For the text-containing cell, return its midpoint in [x, y] coordinate format. 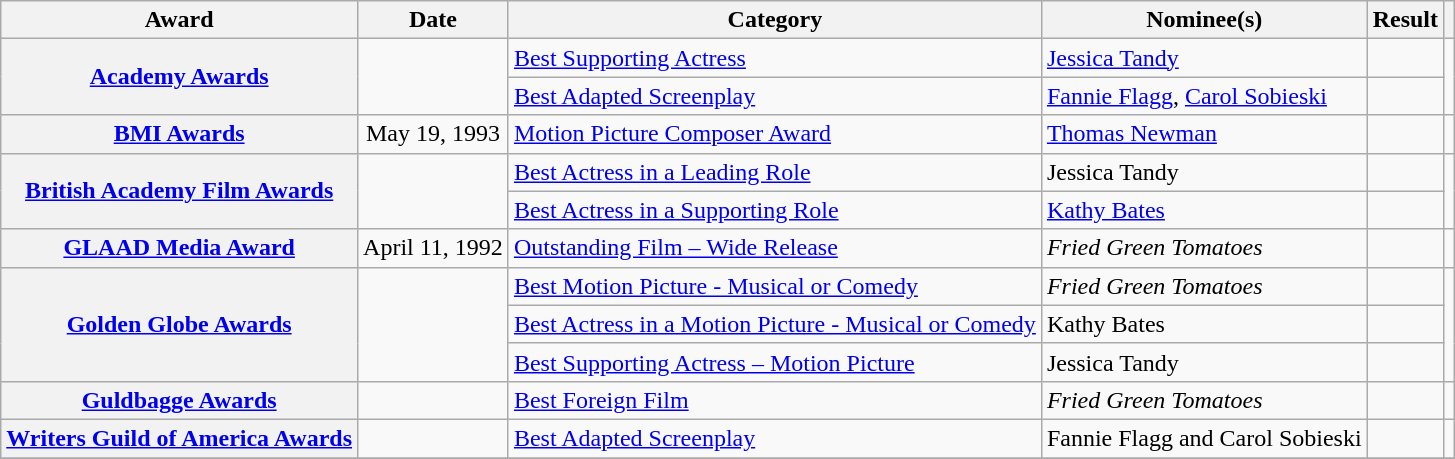
BMI Awards [180, 134]
Best Supporting Actress [774, 58]
Thomas Newman [1204, 134]
May 19, 1993 [434, 134]
Best Actress in a Motion Picture - Musical or Comedy [774, 324]
Best Supporting Actress – Motion Picture [774, 362]
GLAAD Media Award [180, 248]
Best Actress in a Leading Role [774, 172]
Writers Guild of America Awards [180, 438]
Best Motion Picture - Musical or Comedy [774, 286]
Nominee(s) [1204, 20]
Category [774, 20]
Golden Globe Awards [180, 324]
Result [1405, 20]
Date [434, 20]
Motion Picture Composer Award [774, 134]
Academy Awards [180, 77]
Guldbagge Awards [180, 400]
Fannie Flagg, Carol Sobieski [1204, 96]
Best Foreign Film [774, 400]
Best Actress in a Supporting Role [774, 210]
April 11, 1992 [434, 248]
Outstanding Film – Wide Release [774, 248]
Award [180, 20]
Fannie Flagg and Carol Sobieski [1204, 438]
British Academy Film Awards [180, 191]
